Locate the cell with the specified text and output its [X, Y] center coordinate. 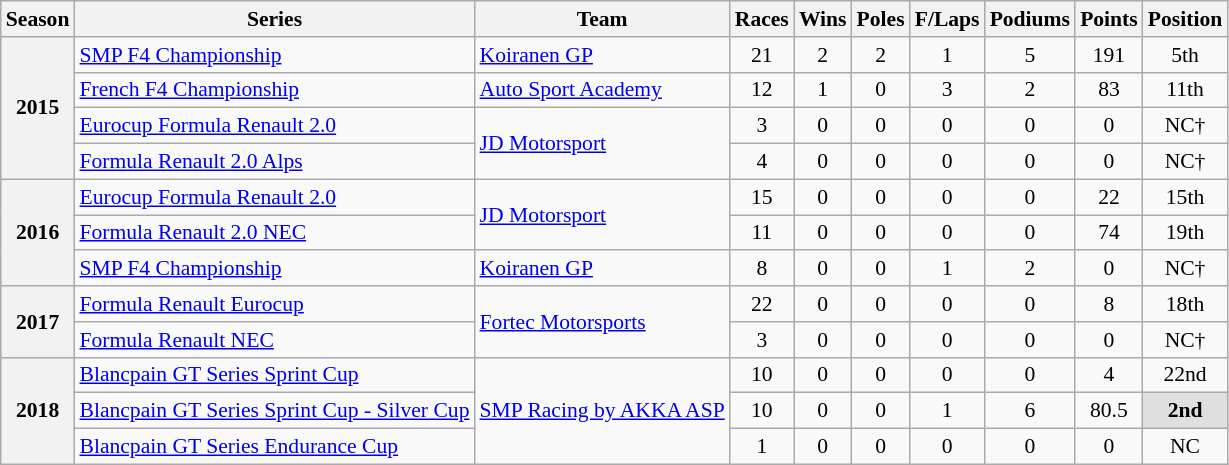
Formula Renault NEC [274, 340]
Team [602, 19]
Poles [881, 19]
21 [762, 55]
6 [1030, 411]
74 [1109, 233]
2016 [38, 232]
Position [1185, 19]
NC [1185, 447]
F/Laps [948, 19]
80.5 [1109, 411]
191 [1109, 55]
French F4 Championship [274, 90]
2nd [1185, 411]
2018 [38, 410]
Formula Renault 2.0 Alps [274, 162]
SMP Racing by AKKA ASP [602, 410]
Races [762, 19]
Wins [823, 19]
12 [762, 90]
5 [1030, 55]
Season [38, 19]
15th [1185, 197]
15 [762, 197]
Formula Renault Eurocup [274, 304]
Blancpain GT Series Sprint Cup - Silver Cup [274, 411]
Podiums [1030, 19]
11th [1185, 90]
83 [1109, 90]
18th [1185, 304]
Formula Renault 2.0 NEC [274, 233]
Auto Sport Academy [602, 90]
22nd [1185, 375]
2015 [38, 108]
Fortec Motorsports [602, 322]
2017 [38, 322]
Points [1109, 19]
Blancpain GT Series Sprint Cup [274, 375]
Series [274, 19]
11 [762, 233]
5th [1185, 55]
Blancpain GT Series Endurance Cup [274, 447]
19th [1185, 233]
